Provide the [X, Y] coordinate of the cell's center where the given text is located.  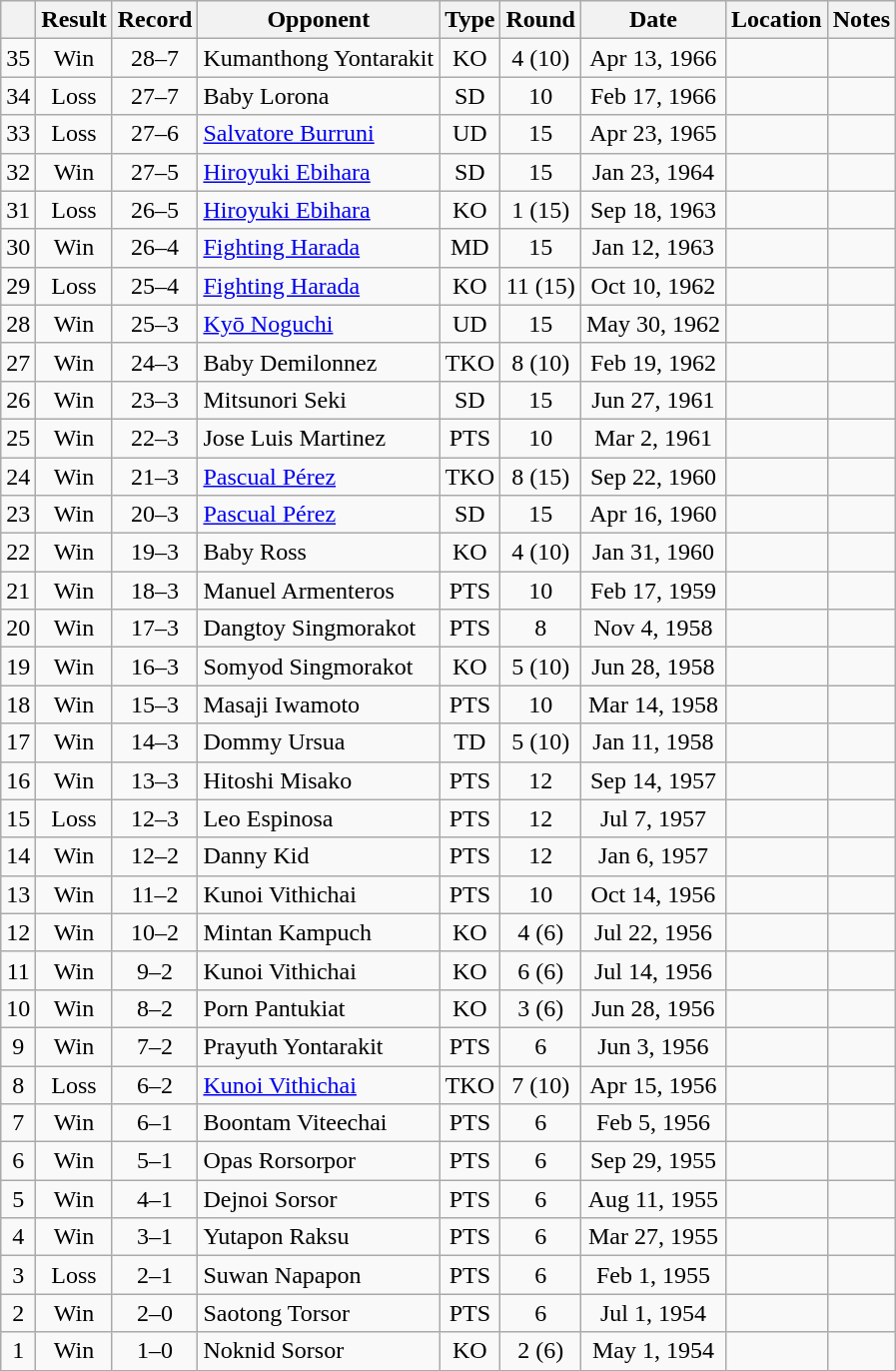
4 (6) [540, 932]
30 [18, 248]
Oct 10, 1962 [653, 286]
Sep 14, 1957 [653, 780]
23 [18, 515]
13–3 [155, 780]
Feb 5, 1956 [653, 1123]
TD [469, 742]
Saotong Torsor [319, 1313]
11 (15) [540, 286]
28 [18, 324]
16–3 [155, 667]
22 [18, 553]
Sep 29, 1955 [653, 1161]
27–5 [155, 172]
32 [18, 172]
8 (10) [540, 362]
May 1, 1954 [653, 1351]
27 [18, 362]
Date [653, 20]
Mitsunori Seki [319, 400]
20 [18, 629]
2 (6) [540, 1351]
Suwan Napapon [319, 1275]
12–2 [155, 856]
16 [18, 780]
23–3 [155, 400]
6 (6) [540, 970]
15–3 [155, 704]
Jun 3, 1956 [653, 1046]
Dejnoi Sorsor [319, 1199]
Jan 12, 1963 [653, 248]
Nov 4, 1958 [653, 629]
24 [18, 477]
Notes [861, 20]
Mar 14, 1958 [653, 704]
Result [74, 20]
11–2 [155, 894]
Salvatore Burruni [319, 134]
Jan 31, 1960 [653, 553]
26–4 [155, 248]
Masaji Iwamoto [319, 704]
14 [18, 856]
Jul 1, 1954 [653, 1313]
Oct 14, 1956 [653, 894]
18 [18, 704]
19–3 [155, 553]
Dommy Ursua [319, 742]
8–2 [155, 1008]
2 [18, 1313]
8 (15) [540, 477]
MD [469, 248]
Mar 27, 1955 [653, 1237]
28–7 [155, 58]
Jun 28, 1958 [653, 667]
Mar 2, 1961 [653, 438]
Danny Kid [319, 856]
Boontam Viteechai [319, 1123]
Noknid Sorsor [319, 1351]
Opponent [319, 20]
Dangtoy Singmorakot [319, 629]
Jun 27, 1961 [653, 400]
12–3 [155, 818]
7 [18, 1123]
Apr 16, 1960 [653, 515]
Jan 11, 1958 [653, 742]
7–2 [155, 1046]
Aug 11, 1955 [653, 1199]
21 [18, 591]
Type [469, 20]
Porn Pantukiat [319, 1008]
Feb 19, 1962 [653, 362]
Round [540, 20]
Jul 14, 1956 [653, 970]
Opas Rorsorpor [319, 1161]
Kyō Noguchi [319, 324]
Jan 23, 1964 [653, 172]
Feb 17, 1966 [653, 96]
Leo Espinosa [319, 818]
5–1 [155, 1161]
May 30, 1962 [653, 324]
1–0 [155, 1351]
Baby Demilonnez [319, 362]
Apr 15, 1956 [653, 1084]
Prayuth Yontarakit [319, 1046]
26 [18, 400]
Sep 22, 1960 [653, 477]
Yutapon Raksu [319, 1237]
17–3 [155, 629]
Apr 23, 1965 [653, 134]
3–1 [155, 1237]
4 [18, 1237]
6–1 [155, 1123]
14–3 [155, 742]
18–3 [155, 591]
Location [776, 20]
17 [18, 742]
Jul 22, 1956 [653, 932]
21–3 [155, 477]
Jose Luis Martinez [319, 438]
2–1 [155, 1275]
Baby Lorona [319, 96]
25 [18, 438]
Record [155, 20]
Apr 13, 1966 [653, 58]
Hitoshi Misako [319, 780]
9–2 [155, 970]
31 [18, 210]
11 [18, 970]
7 (10) [540, 1084]
20–3 [155, 515]
Sep 18, 1963 [653, 210]
33 [18, 134]
Kumanthong Yontarakit [319, 58]
4–1 [155, 1199]
25–3 [155, 324]
13 [18, 894]
Mintan Kampuch [319, 932]
27–6 [155, 134]
24–3 [155, 362]
1 (15) [540, 210]
35 [18, 58]
6–2 [155, 1084]
19 [18, 667]
10–2 [155, 932]
29 [18, 286]
26–5 [155, 210]
1 [18, 1351]
Somyod Singmorakot [319, 667]
3 [18, 1275]
Jun 28, 1956 [653, 1008]
34 [18, 96]
27–7 [155, 96]
Jul 7, 1957 [653, 818]
9 [18, 1046]
2–0 [155, 1313]
Feb 1, 1955 [653, 1275]
Jan 6, 1957 [653, 856]
Manuel Armenteros [319, 591]
Baby Ross [319, 553]
25–4 [155, 286]
3 (6) [540, 1008]
22–3 [155, 438]
5 [18, 1199]
Feb 17, 1959 [653, 591]
